Identify which cell holds the provided text, then report its (x, y) central coordinate. 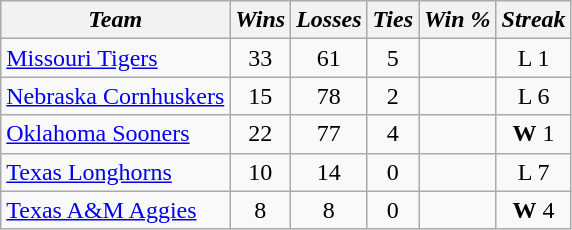
W 4 (534, 210)
77 (329, 134)
Streak (534, 20)
Win % (458, 20)
22 (260, 134)
33 (260, 58)
10 (260, 172)
78 (329, 96)
Texas Longhorns (116, 172)
L 7 (534, 172)
Texas A&M Aggies (116, 210)
L 6 (534, 96)
Nebraska Cornhuskers (116, 96)
2 (392, 96)
61 (329, 58)
Oklahoma Sooners (116, 134)
L 1 (534, 58)
15 (260, 96)
14 (329, 172)
Missouri Tigers (116, 58)
5 (392, 58)
Losses (329, 20)
Ties (392, 20)
Wins (260, 20)
W 1 (534, 134)
4 (392, 134)
Team (116, 20)
